Identify which cell holds the provided text, then report its (x, y) central coordinate. 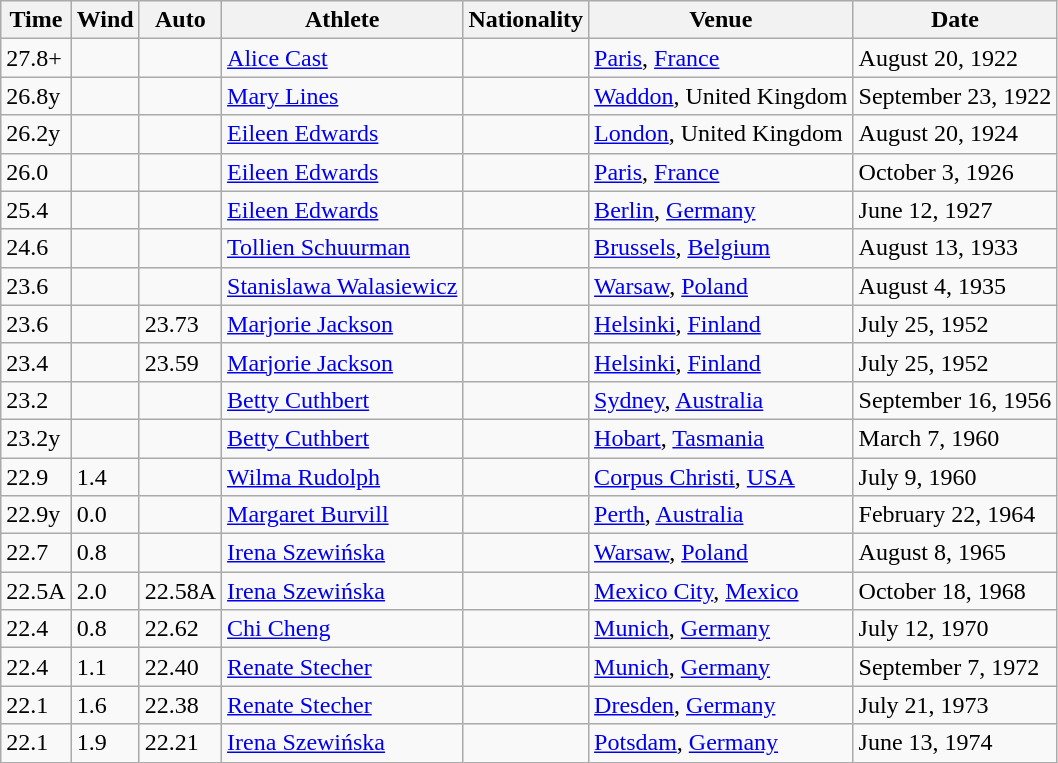
23.59 (180, 362)
1.4 (105, 477)
Alice Cast (342, 58)
Corpus Christi, USA (721, 477)
Wilma Rudolph (342, 477)
Brussels, Belgium (721, 248)
August 20, 1922 (955, 58)
Waddon, United Kingdom (721, 96)
June 12, 1927 (955, 210)
Mexico City, Mexico (721, 591)
Hobart, Tasmania (721, 438)
22.38 (180, 705)
Time (36, 20)
23.4 (36, 362)
Athlete (342, 20)
22.58A (180, 591)
1.1 (105, 667)
24.6 (36, 248)
22.40 (180, 667)
27.8+ (36, 58)
July 9, 1960 (955, 477)
London, United Kingdom (721, 134)
Wind (105, 20)
Date (955, 20)
August 4, 1935 (955, 286)
23.73 (180, 324)
July 21, 1973 (955, 705)
Potsdam, Germany (721, 743)
Venue (721, 20)
Dresden, Germany (721, 705)
Chi Cheng (342, 629)
June 13, 1974 (955, 743)
September 16, 1956 (955, 400)
22.9 (36, 477)
August 8, 1965 (955, 553)
1.6 (105, 705)
22.9y (36, 515)
Berlin, Germany (721, 210)
2.0 (105, 591)
July 12, 1970 (955, 629)
September 7, 1972 (955, 667)
26.8y (36, 96)
22.62 (180, 629)
Perth, Australia (721, 515)
September 23, 1922 (955, 96)
1.9 (105, 743)
Stanislawa Walasiewicz (342, 286)
Margaret Burvill (342, 515)
Sydney, Australia (721, 400)
22.21 (180, 743)
October 18, 1968 (955, 591)
October 3, 1926 (955, 172)
0.0 (105, 515)
February 22, 1964 (955, 515)
22.7 (36, 553)
23.2 (36, 400)
August 13, 1933 (955, 248)
March 7, 1960 (955, 438)
22.5A (36, 591)
Tollien Schuurman (342, 248)
23.2y (36, 438)
August 20, 1924 (955, 134)
26.0 (36, 172)
26.2y (36, 134)
25.4 (36, 210)
Auto (180, 20)
Mary Lines (342, 96)
Nationality (526, 20)
